Find where the given text appears and provide that cell's center as (X, Y) coordinate. 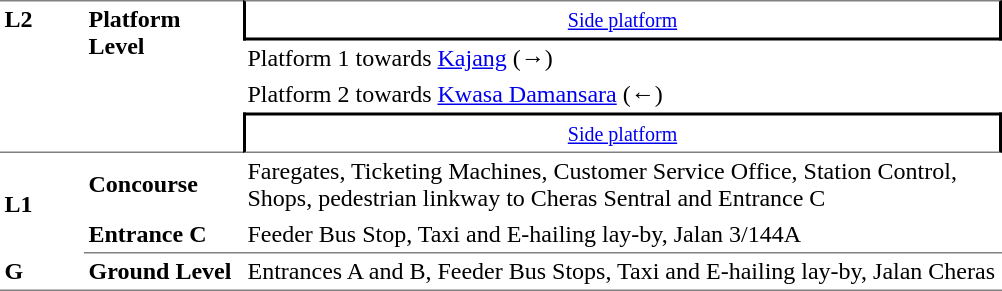
Concourse (164, 184)
Faregates, Ticketing Machines, Customer Service Office, Station Control, Shops, pedestrian linkway to Cheras Sentral and Entrance C (622, 184)
L1 (42, 203)
L2 (42, 76)
Platform 2 towards Kwasa Damansara (←) (622, 94)
Entrance C (164, 235)
Platform 1 towards Kajang (→) (622, 58)
Platform Level (164, 76)
Feeder Bus Stop, Taxi and E-hailing lay-by, Jalan 3/144A (622, 235)
